Output the [x, y] coordinate of the center of the cell containing the given text.  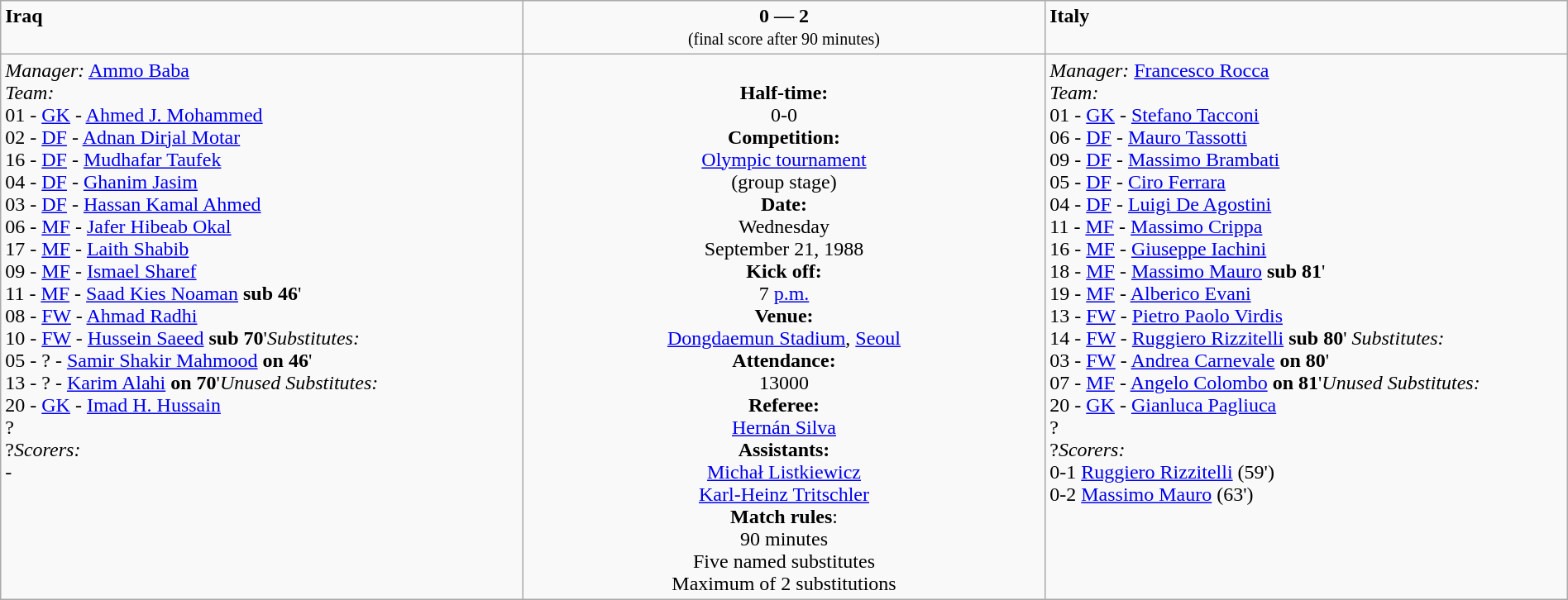
0 — 2(final score after 90 minutes) [784, 28]
Italy [1307, 28]
Iraq [262, 28]
